Find where the given text appears and provide that cell's center as [x, y] coordinate. 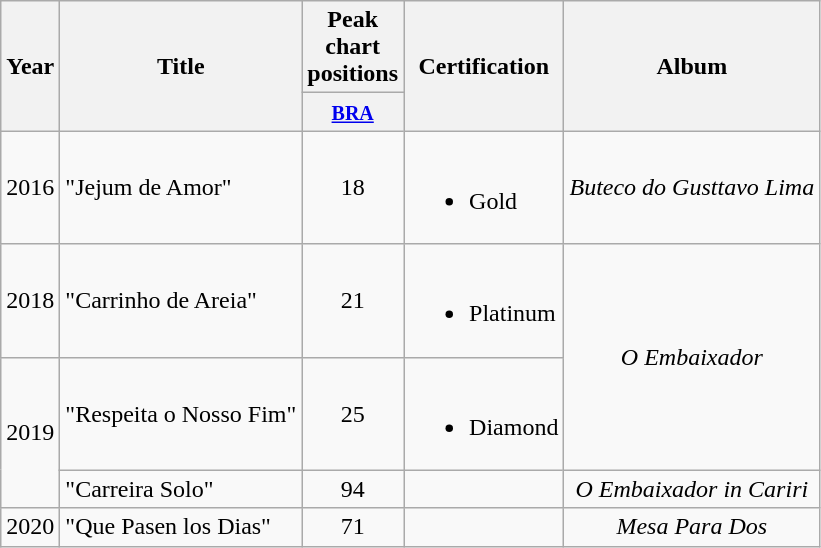
2020 [30, 527]
2018 [30, 300]
71 [353, 527]
"Jejum de Amor" [181, 188]
O Embaixador in Cariri [692, 489]
21 [353, 300]
"Carrinho de Areia" [181, 300]
"Carreira Solo" [181, 489]
94 [353, 489]
Album [692, 66]
25 [353, 414]
Mesa Para Dos [692, 527]
Year [30, 66]
"Respeita o Nosso Fim" [181, 414]
2019 [30, 432]
Buteco do Gusttavo Lima [692, 188]
2016 [30, 188]
Platinum [484, 300]
Diamond [484, 414]
Title [181, 66]
Certification [484, 66]
O Embaixador [692, 357]
18 [353, 188]
Peak chart positions [353, 47]
BRA [353, 112]
Gold [484, 188]
"Que Pasen los Dias" [181, 527]
